Search for the cell housing the specified text and yield its [x, y] center coordinate. 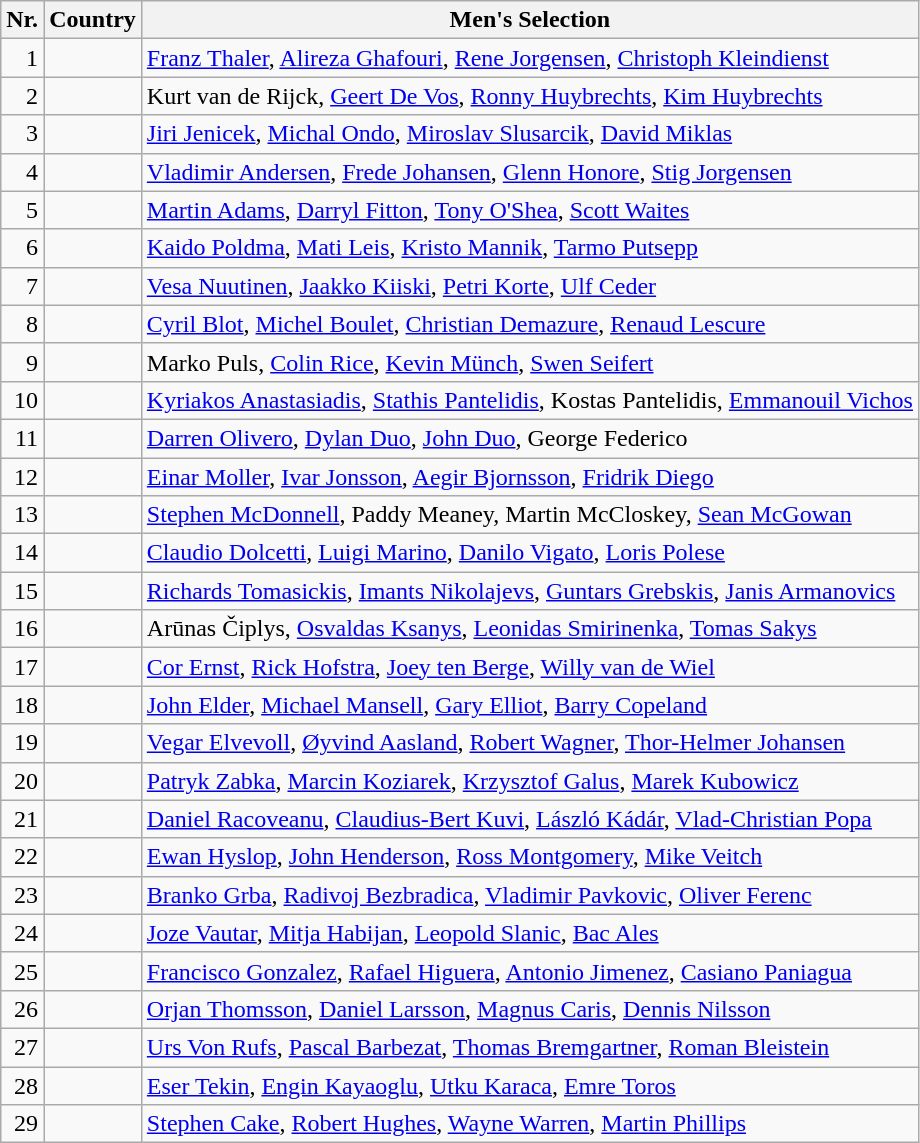
Men's Selection [530, 20]
18 [22, 705]
Branko Grba, Radivoj Bezbradica, Vladimir Pavkovic, Oliver Ferenc [530, 895]
Marko Puls, Colin Rice, Kevin Münch, Swen Seifert [530, 362]
Vesa Nuutinen, Jaakko Kiiski, Petri Korte, Ulf Ceder [530, 286]
16 [22, 629]
Einar Moller, Ivar Jonsson, Aegir Bjornsson, Fridrik Diego [530, 477]
20 [22, 781]
Kyriakos Anastasiadis, Stathis Pantelidis, Kostas Pantelidis, Emmanouil Vichos [530, 400]
27 [22, 1047]
Kaido Poldma, Mati Leis, Kristo Mannik, Tarmo Putsepp [530, 248]
Daniel Racoveanu, Claudius-Bert Kuvi, László Kádár, Vlad-Christian Popa [530, 819]
8 [22, 324]
21 [22, 819]
Ewan Hyslop, John Henderson, Ross Montgomery, Mike Veitch [530, 857]
2 [22, 96]
11 [22, 438]
6 [22, 248]
26 [22, 1009]
12 [22, 477]
Franz Thaler, Alireza Ghafouri, Rene Jorgensen, Christoph Kleindienst [530, 58]
Nr. [22, 20]
Cyril Blot, Michel Boulet, Christian Demazure, Renaud Lescure [530, 324]
17 [22, 667]
29 [22, 1124]
24 [22, 933]
13 [22, 515]
25 [22, 971]
Arūnas Čiplys, Osvaldas Ksanys, Leonidas Smirinenka, Tomas Sakys [530, 629]
Joze Vautar, Mitja Habijan, Leopold Slanic, Bac Ales [530, 933]
Cor Ernst, Rick Hofstra, Joey ten Berge, Willy van de Wiel [530, 667]
Darren Olivero, Dylan Duo, John Duo, George Federico [530, 438]
John Elder, Michael Mansell, Gary Elliot, Barry Copeland [530, 705]
14 [22, 553]
19 [22, 743]
Eser Tekin, Engin Kayaoglu, Utku Karaca, Emre Toros [530, 1085]
7 [22, 286]
Kurt van de Rijck, Geert De Vos, Ronny Huybrechts, Kim Huybrechts [530, 96]
9 [22, 362]
4 [22, 172]
23 [22, 895]
1 [22, 58]
10 [22, 400]
3 [22, 134]
Country [93, 20]
Stephen Cake, Robert Hughes, Wayne Warren, Martin Phillips [530, 1124]
Stephen McDonnell, Paddy Meaney, Martin McCloskey, Sean McGowan [530, 515]
Richards Tomasickis, Imants Nikolajevs, Guntars Grebskis, Janis Armanovics [530, 591]
5 [22, 210]
Jiri Jenicek, Michal Ondo, Miroslav Slusarcik, David Miklas [530, 134]
15 [22, 591]
28 [22, 1085]
Martin Adams, Darryl Fitton, Tony O'Shea, Scott Waites [530, 210]
Urs Von Rufs, Pascal Barbezat, Thomas Bremgartner, Roman Bleistein [530, 1047]
Claudio Dolcetti, Luigi Marino, Danilo Vigato, Loris Polese [530, 553]
Vegar Elvevoll, Øyvind Aasland, Robert Wagner, Thor-Helmer Johansen [530, 743]
Vladimir Andersen, Frede Johansen, Glenn Honore, Stig Jorgensen [530, 172]
22 [22, 857]
Francisco Gonzalez, Rafael Higuera, Antonio Jimenez, Casiano Paniagua [530, 971]
Orjan Thomsson, Daniel Larsson, Magnus Caris, Dennis Nilsson [530, 1009]
Patryk Zabka, Marcin Koziarek, Krzysztof Galus, Marek Kubowicz [530, 781]
